Determine the (x, y) coordinate at the center of the cell enclosing the given text.  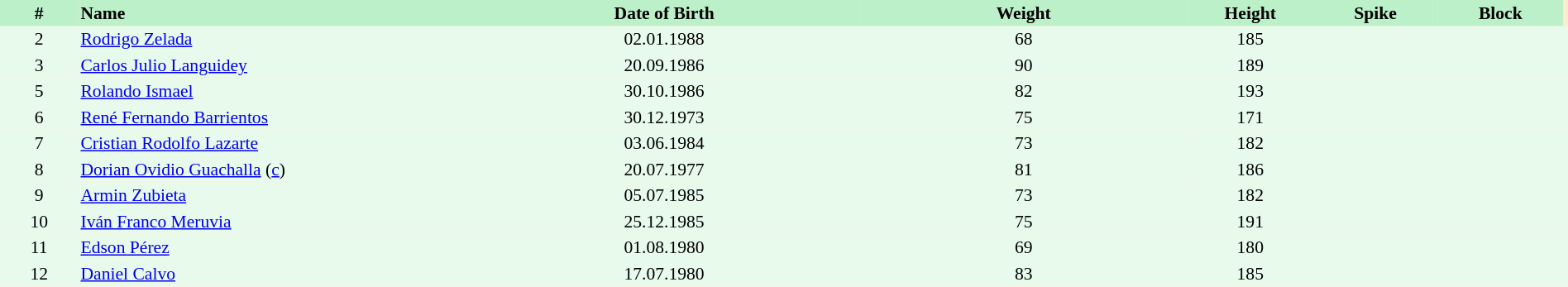
6 (39, 117)
9 (39, 195)
Dorian Ovidio Guachalla (c) (273, 170)
17.07.1980 (664, 274)
3 (39, 65)
12 (39, 274)
191 (1250, 222)
Daniel Calvo (273, 274)
01.08.1980 (664, 248)
2 (39, 40)
René Fernando Barrientos (273, 117)
171 (1250, 117)
Rolando Ismael (273, 91)
193 (1250, 91)
20.07.1977 (664, 170)
05.07.1985 (664, 195)
Edson Pérez (273, 248)
Rodrigo Zelada (273, 40)
8 (39, 170)
30.10.1986 (664, 91)
189 (1250, 65)
Date of Birth (664, 13)
81 (1024, 170)
Weight (1024, 13)
Name (273, 13)
Iván Franco Meruvia (273, 222)
Height (1250, 13)
186 (1250, 170)
69 (1024, 248)
82 (1024, 91)
25.12.1985 (664, 222)
20.09.1986 (664, 65)
Carlos Julio Languidey (273, 65)
10 (39, 222)
Spike (1374, 13)
83 (1024, 274)
68 (1024, 40)
180 (1250, 248)
30.12.1973 (664, 117)
11 (39, 248)
02.01.1988 (664, 40)
# (39, 13)
7 (39, 144)
03.06.1984 (664, 144)
Armin Zubieta (273, 195)
90 (1024, 65)
Cristian Rodolfo Lazarte (273, 144)
5 (39, 91)
Block (1500, 13)
